Detect which cell encompasses the target text, then output its (x, y) center coordinate. 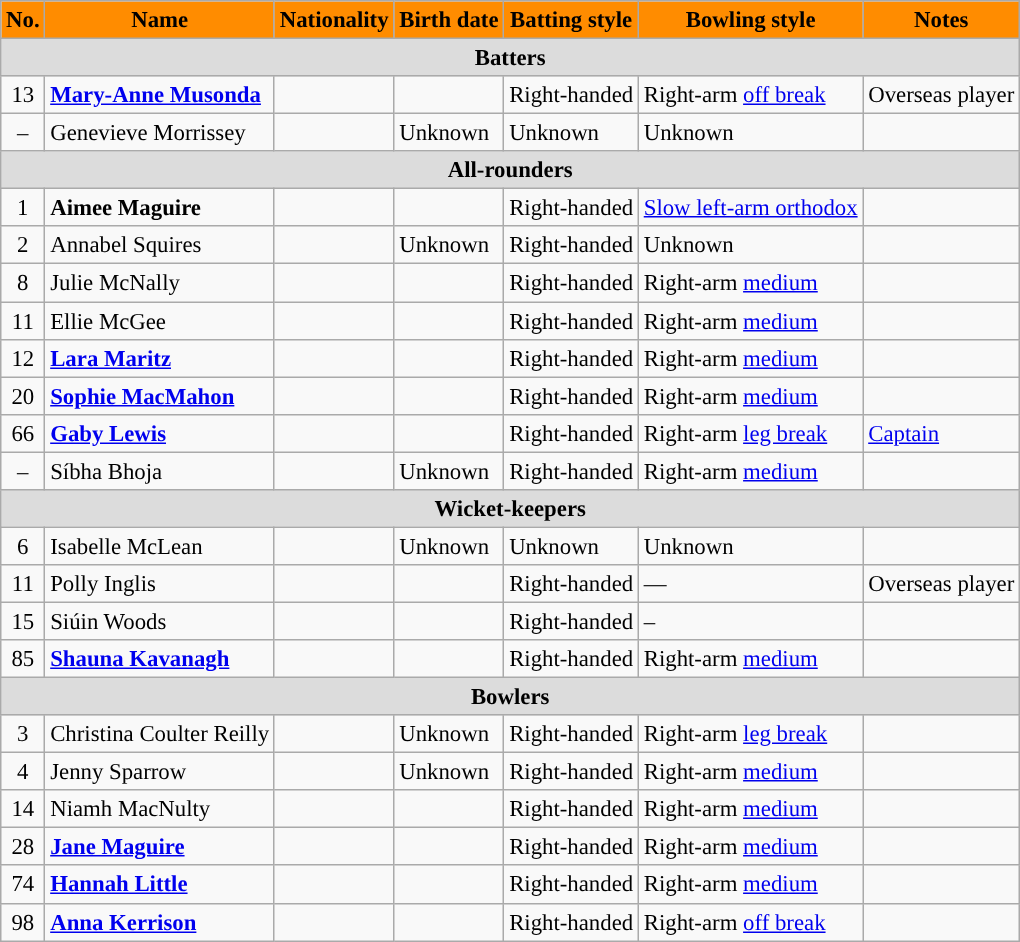
Wicket-keepers (510, 509)
14 (23, 809)
Mary-Anne Musonda (160, 95)
85 (23, 659)
66 (23, 433)
Sophie MacMahon (160, 396)
Ellie McGee (160, 321)
All-rounders (510, 170)
Batters (510, 58)
Batting style (572, 20)
Polly Inglis (160, 584)
Nationality (334, 20)
Anna Kerrison (160, 922)
Shauna Kavanagh (160, 659)
Niamh MacNulty (160, 809)
12 (23, 358)
Bowling style (750, 20)
1 (23, 208)
3 (23, 734)
Julie McNally (160, 283)
Aimee Maguire (160, 208)
98 (23, 922)
Annabel Squires (160, 245)
74 (23, 885)
Notes (942, 20)
Lara Maritz (160, 358)
Síbha Bhoja (160, 471)
8 (23, 283)
Jane Maguire (160, 847)
Hannah Little (160, 885)
15 (23, 621)
Gaby Lewis (160, 433)
Bowlers (510, 697)
Jenny Sparrow (160, 772)
— (750, 584)
20 (23, 396)
Siúin Woods (160, 621)
2 (23, 245)
Christina Coulter Reilly (160, 734)
Captain (942, 433)
Genevieve Morrissey (160, 133)
Birth date (449, 20)
28 (23, 847)
Isabelle McLean (160, 546)
6 (23, 546)
Name (160, 20)
4 (23, 772)
No. (23, 20)
13 (23, 95)
Slow left-arm orthodox (750, 208)
